Search for the cell housing the specified text and yield its (x, y) center coordinate. 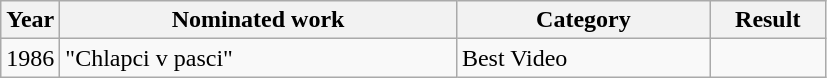
Year (30, 20)
"Chlapci v pasci" (258, 58)
1986 (30, 58)
Category (583, 20)
Nominated work (258, 20)
Best Video (583, 58)
Result (768, 20)
